Locate the cell with the specified text and output its [X, Y] center coordinate. 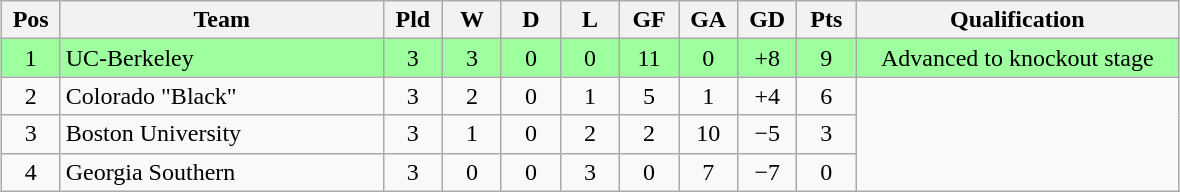
+4 [768, 96]
7 [708, 172]
Pld [412, 20]
5 [650, 96]
D [530, 20]
Boston University [222, 134]
+8 [768, 58]
UC-Berkeley [222, 58]
Pts [826, 20]
GF [650, 20]
10 [708, 134]
−7 [768, 172]
Advanced to knockout stage [1018, 58]
Team [222, 20]
GD [768, 20]
L [590, 20]
Pos [30, 20]
Qualification [1018, 20]
Colorado "Black" [222, 96]
4 [30, 172]
6 [826, 96]
−5 [768, 134]
GA [708, 20]
W [472, 20]
11 [650, 58]
Georgia Southern [222, 172]
9 [826, 58]
